For the text-containing cell, return its midpoint in [X, Y] coordinate format. 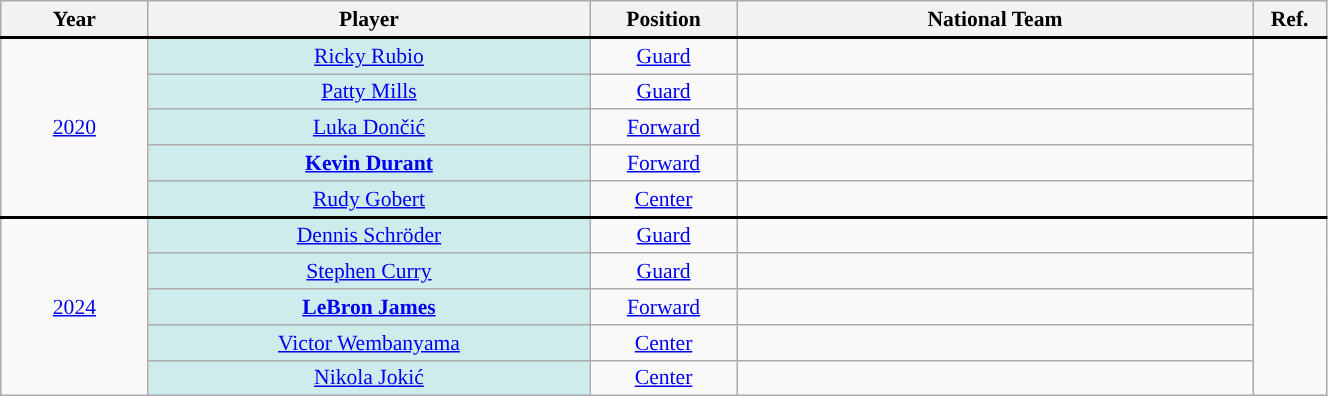
Nikola Jokić [369, 378]
2020 [74, 128]
Ricky Rubio [369, 56]
Dennis Schröder [369, 235]
LeBron James [369, 307]
Victor Wembanyama [369, 343]
Player [369, 19]
2024 [74, 306]
Luka Dončić [369, 128]
Ref. [1290, 19]
Rudy Gobert [369, 199]
National Team [995, 19]
Patty Mills [369, 92]
Stephen Curry [369, 272]
Position [664, 19]
Year [74, 19]
Kevin Durant [369, 163]
